Scan for the cell matching the given text and deliver its (X, Y) coordinate at center. 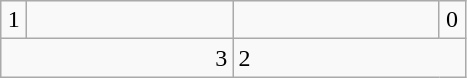
0 (452, 20)
2 (349, 58)
1 (14, 20)
3 (117, 58)
